Pinpoint the cell where the given text exists, returning its [x, y] midpoint coordinate. 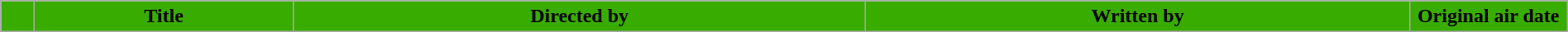
Original air date [1489, 16]
Directed by [579, 16]
Written by [1138, 16]
Title [164, 16]
